Detect which cell encompasses the target text, then output its (x, y) center coordinate. 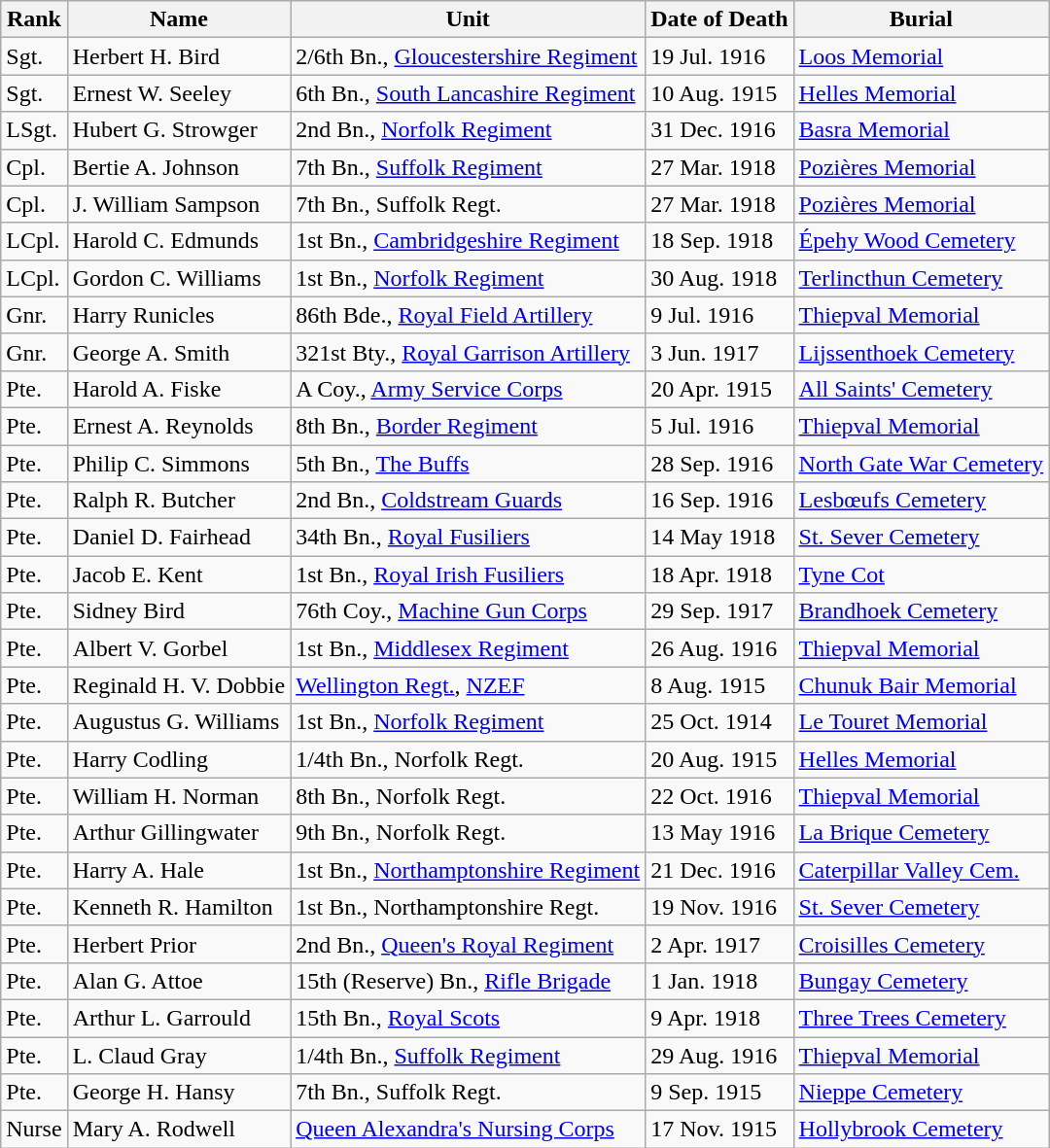
Albert V. Gorbel (179, 648)
19 Nov. 1916 (719, 907)
9 Jul. 1916 (719, 315)
9th Bn., Norfolk Regt. (469, 833)
Rank (34, 19)
Bertie A. Johnson (179, 167)
William H. Norman (179, 796)
Queen Alexandra's Nursing Corps (469, 1130)
Croisilles Cemetery (922, 944)
5th Bn., The Buffs (469, 464)
1/4th Bn., Suffolk Regiment (469, 1055)
8 Aug. 1915 (719, 685)
North Gate War Cemetery (922, 464)
30 Aug. 1918 (719, 278)
Unit (469, 19)
25 Oct. 1914 (719, 722)
21 Dec. 1916 (719, 870)
3 Jun. 1917 (719, 352)
15th Bn., Royal Scots (469, 1018)
1 Jan. 1918 (719, 981)
Harold A. Fiske (179, 389)
Augustus G. Williams (179, 722)
Name (179, 19)
Lesbœufs Cemetery (922, 501)
Harry Runicles (179, 315)
Kenneth R. Hamilton (179, 907)
29 Sep. 1917 (719, 611)
13 May 1916 (719, 833)
Harry Codling (179, 759)
J. William Sampson (179, 204)
Nurse (34, 1130)
20 Aug. 1915 (719, 759)
Arthur Gillingwater (179, 833)
34th Bn., Royal Fusiliers (469, 538)
7th Bn., Suffolk Regiment (469, 167)
Bungay Cemetery (922, 981)
76th Coy., Machine Gun Corps (469, 611)
All Saints' Cemetery (922, 389)
9 Apr. 1918 (719, 1018)
1st Bn., Northamptonshire Regiment (469, 870)
Wellington Regt., NZEF (469, 685)
Herbert H. Bird (179, 56)
Le Touret Memorial (922, 722)
Herbert Prior (179, 944)
Harry A. Hale (179, 870)
Arthur L. Garrould (179, 1018)
31 Dec. 1916 (719, 130)
George A. Smith (179, 352)
Jacob E. Kent (179, 574)
Ernest W. Seeley (179, 93)
Hollybrook Cemetery (922, 1130)
Lijssenthoek Cemetery (922, 352)
9 Sep. 1915 (719, 1093)
29 Aug. 1916 (719, 1055)
10 Aug. 1915 (719, 93)
Alan G. Attoe (179, 981)
Three Trees Cemetery (922, 1018)
26 Aug. 1916 (719, 648)
8th Bn., Norfolk Regt. (469, 796)
2 Apr. 1917 (719, 944)
2/6th Bn., Gloucestershire Regiment (469, 56)
1st Bn., Middlesex Regiment (469, 648)
Ralph R. Butcher (179, 501)
Nieppe Cemetery (922, 1093)
14 May 1918 (719, 538)
6th Bn., South Lancashire Regiment (469, 93)
18 Apr. 1918 (719, 574)
321st Bty., Royal Garrison Artillery (469, 352)
LSgt. (34, 130)
5 Jul. 1916 (719, 426)
Daniel D. Fairhead (179, 538)
1/4th Bn., Norfolk Regt. (469, 759)
L. Claud Gray (179, 1055)
1st Bn., Northamptonshire Regt. (469, 907)
20 Apr. 1915 (719, 389)
Caterpillar Valley Cem. (922, 870)
Reginald H. V. Dobbie (179, 685)
1st Bn., Cambridgeshire Regiment (469, 241)
1st Bn., Royal Irish Fusiliers (469, 574)
Mary A. Rodwell (179, 1130)
Brandhoek Cemetery (922, 611)
La Brique Cemetery (922, 833)
Ernest A. Reynolds (179, 426)
Tyne Cot (922, 574)
Philip C. Simmons (179, 464)
19 Jul. 1916 (719, 56)
Hubert G. Strowger (179, 130)
2nd Bn., Coldstream Guards (469, 501)
George H. Hansy (179, 1093)
Harold C. Edmunds (179, 241)
15th (Reserve) Bn., Rifle Brigade (469, 981)
A Coy., Army Service Corps (469, 389)
Gordon C. Williams (179, 278)
86th Bde., Royal Field Artillery (469, 315)
18 Sep. 1918 (719, 241)
22 Oct. 1916 (719, 796)
Burial (922, 19)
Chunuk Bair Memorial (922, 685)
28 Sep. 1916 (719, 464)
2nd Bn., Norfolk Regiment (469, 130)
Basra Memorial (922, 130)
Date of Death (719, 19)
Terlincthun Cemetery (922, 278)
Sidney Bird (179, 611)
8th Bn., Border Regiment (469, 426)
Loos Memorial (922, 56)
17 Nov. 1915 (719, 1130)
16 Sep. 1916 (719, 501)
2nd Bn., Queen's Royal Regiment (469, 944)
Épehy Wood Cemetery (922, 241)
